Search for the cell housing the specified text and yield its [x, y] center coordinate. 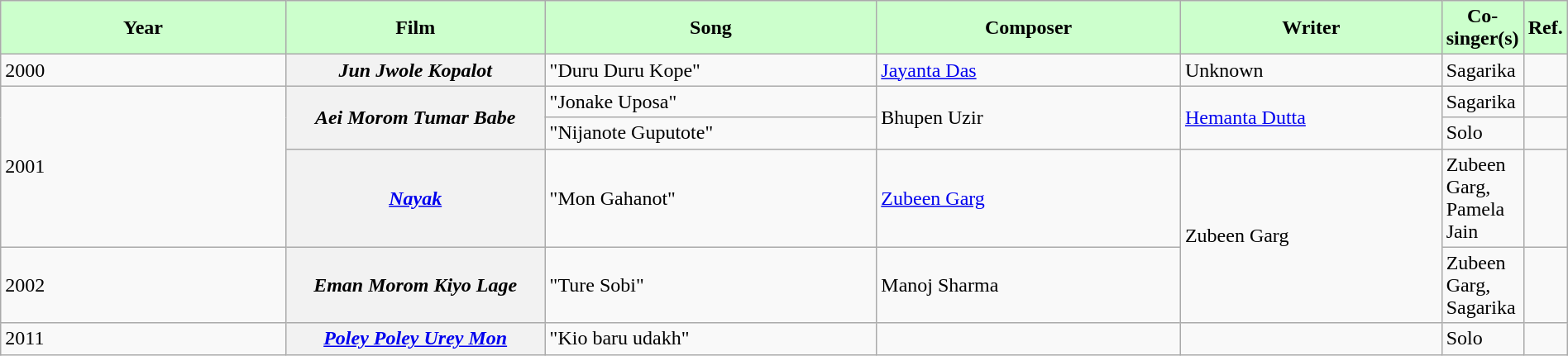
Writer [1311, 28]
"Nijanote Guputote" [711, 133]
2001 [144, 167]
Year [144, 28]
Poley Poley Urey Mon [415, 339]
"Jonake Uposa" [711, 102]
Eman Morom Kiyo Lage [415, 285]
Song [711, 28]
Film [415, 28]
Bhupen Uzir [1029, 117]
Unknown [1311, 70]
"Kio baru udakh" [711, 339]
Manoj Sharma [1029, 285]
Jayanta Das [1029, 70]
2000 [144, 70]
"Mon Gahanot" [711, 198]
"Ture Sobi" [711, 285]
Ref. [1545, 28]
Zubeen Garg, Pamela Jain [1482, 198]
"Duru Duru Kope" [711, 70]
Zubeen Garg, Sagarika [1482, 285]
2002 [144, 285]
Aei Morom Tumar Babe [415, 117]
Composer [1029, 28]
Nayak [415, 198]
Hemanta Dutta [1311, 117]
Jun Jwole Kopalot [415, 70]
Co-singer(s) [1482, 28]
2011 [144, 339]
